Determine the [X, Y] coordinate at the center of the cell enclosing the given text.  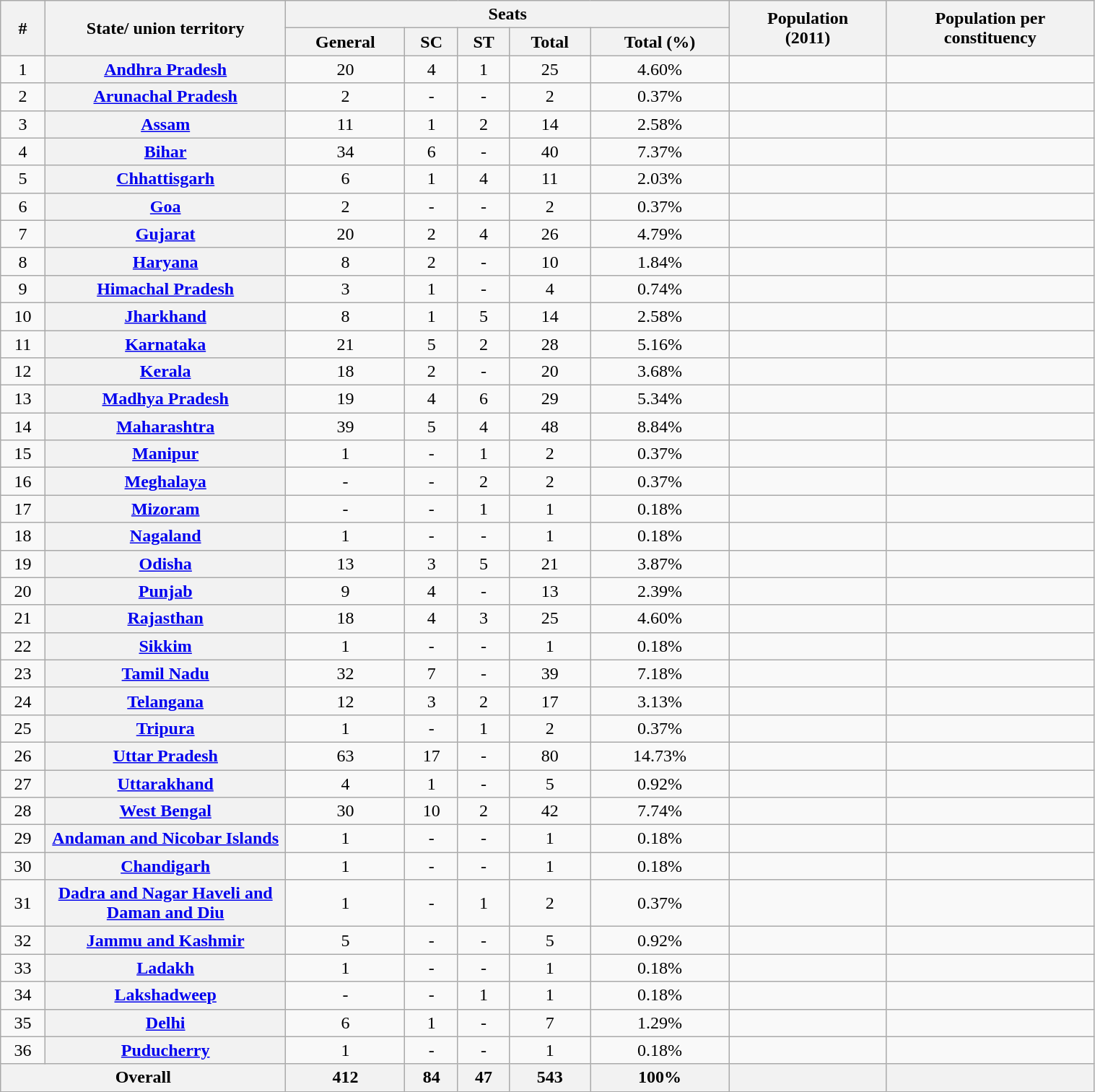
3.68% [660, 372]
5.34% [660, 399]
Puducherry [166, 1050]
Jammu and Kashmir [166, 940]
Total (%) [660, 42]
0.74% [660, 289]
Haryana [166, 261]
Overall [143, 1078]
Mizoram [166, 509]
Arunachal Pradesh [166, 97]
Total [550, 42]
22 [23, 646]
Andhra Pradesh [166, 69]
Telangana [166, 701]
Kerala [166, 372]
Lakshadweep [166, 995]
35 [23, 1023]
412 [345, 1078]
West Bengal [166, 811]
Rajasthan [166, 619]
23 [23, 673]
47 [484, 1078]
Punjab [166, 591]
3.87% [660, 564]
1.29% [660, 1023]
15 [23, 454]
Dadra and Nagar Haveli and Daman and Diu [166, 904]
31 [23, 904]
40 [550, 152]
Population(2011) [808, 28]
Sikkim [166, 646]
1.84% [660, 261]
14.73% [660, 756]
3.13% [660, 701]
16 [23, 481]
Assam [166, 124]
Ladakh [166, 968]
63 [345, 756]
Jharkhand [166, 316]
General [345, 42]
2.03% [660, 179]
Delhi [166, 1023]
Odisha [166, 564]
7.18% [660, 673]
42 [550, 811]
7.37% [660, 152]
24 [23, 701]
ST [484, 42]
80 [550, 756]
Meghalaya [166, 481]
Maharashtra [166, 427]
Himachal Pradesh [166, 289]
2.39% [660, 591]
Gujarat [166, 234]
Uttarakhand [166, 783]
5.16% [660, 344]
State/ union territory [166, 28]
# [23, 28]
Madhya Pradesh [166, 399]
36 [23, 1050]
Seats [508, 14]
Tamil Nadu [166, 673]
Andaman and Nicobar Islands [166, 839]
27 [23, 783]
48 [550, 427]
4.79% [660, 234]
84 [432, 1078]
Bihar [166, 152]
Chhattisgarh [166, 179]
Manipur [166, 454]
8.84% [660, 427]
Karnataka [166, 344]
7.74% [660, 811]
100% [660, 1078]
Chandigarh [166, 866]
SC [432, 42]
Goa [166, 206]
33 [23, 968]
Nagaland [166, 536]
Tripura [166, 728]
Uttar Pradesh [166, 756]
Population perconstituency [990, 28]
543 [550, 1078]
